Find where the given text appears and provide that cell's center as [X, Y] coordinate. 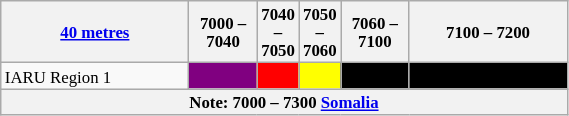
Note: 7000 – 7300 Somalia [284, 102]
40 metres [95, 32]
7100 – 7200 [488, 32]
7040 – 7050 [278, 32]
IARU Region 1 [95, 76]
7050 – 7060 [320, 32]
7000 – 7040 [223, 32]
7060 – 7100 [375, 32]
